Extract the [X, Y] coordinate from the center of the cell holding the provided text.  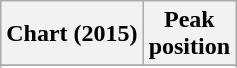
Peakposition [189, 34]
Chart (2015) [72, 34]
